Return the (x, y) coordinate for the center point of the cell that contains the specified text.  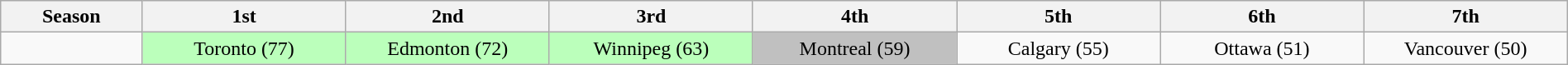
1st (244, 17)
Ottawa (51) (1262, 48)
2nd (447, 17)
7th (1465, 17)
5th (1059, 17)
Toronto (77) (244, 48)
6th (1262, 17)
4th (854, 17)
Vancouver (50) (1465, 48)
Season (71, 17)
3rd (651, 17)
Calgary (55) (1059, 48)
Montreal (59) (854, 48)
Winnipeg (63) (651, 48)
Edmonton (72) (447, 48)
